Provide the (X, Y) coordinate of the cell's center where the given text is located.  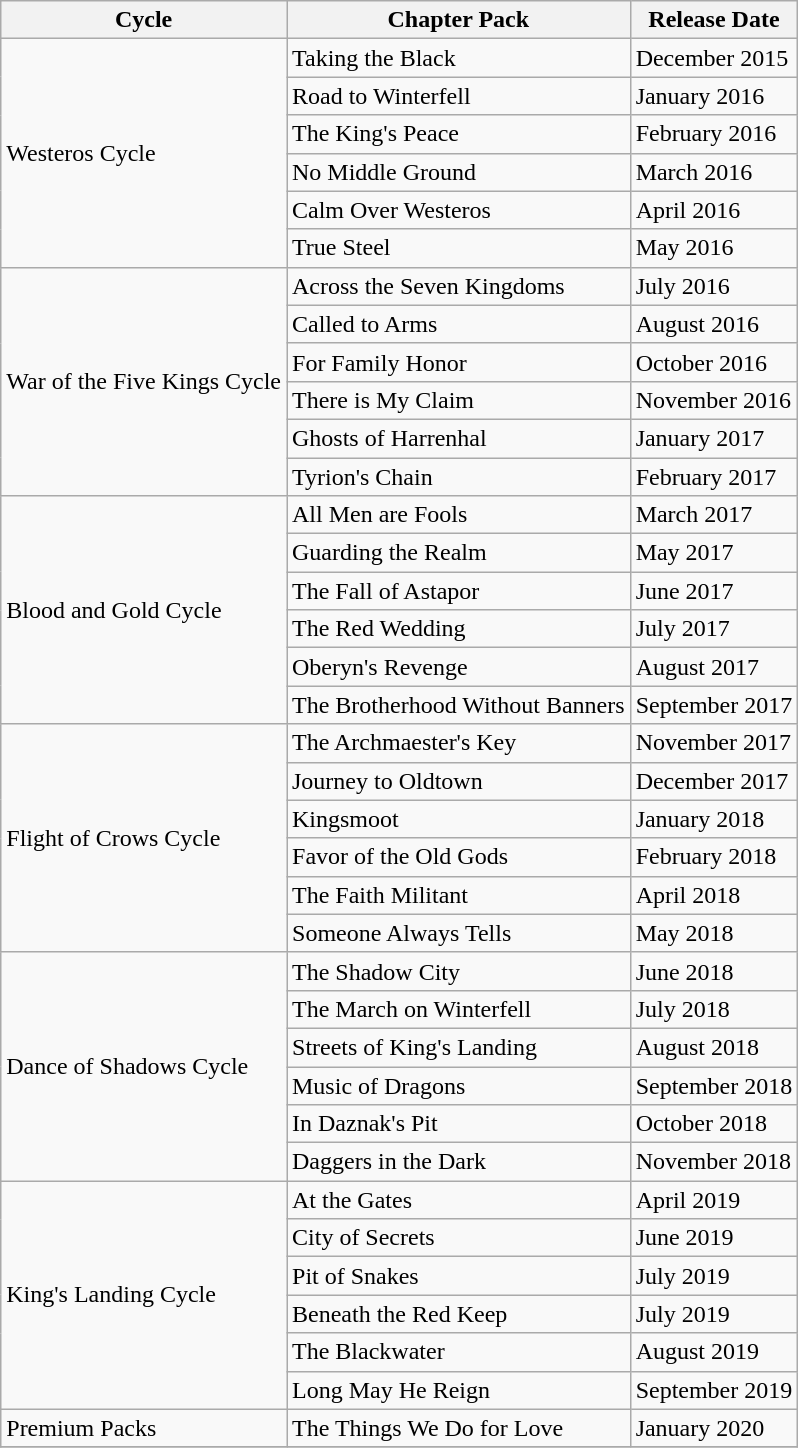
Guarding the Realm (458, 553)
Daggers in the Dark (458, 1162)
Release Date (714, 20)
November 2017 (714, 743)
At the Gates (458, 1200)
Pit of Snakes (458, 1276)
True Steel (458, 248)
The Red Wedding (458, 629)
There is My Claim (458, 400)
August 2019 (714, 1352)
August 2017 (714, 667)
November 2016 (714, 400)
March 2017 (714, 515)
April 2018 (714, 895)
The March on Winterfell (458, 1009)
In Daznak's Pit (458, 1124)
December 2017 (714, 781)
Oberyn's Revenge (458, 667)
May 2017 (714, 553)
September 2017 (714, 705)
The Fall of Astapor (458, 591)
Across the Seven Kingdoms (458, 286)
September 2018 (714, 1085)
April 2019 (714, 1200)
All Men are Fools (458, 515)
Streets of King's Landing (458, 1047)
Favor of the Old Gods (458, 857)
The Brotherhood Without Banners (458, 705)
September 2019 (714, 1390)
Premium Packs (144, 1428)
Called to Arms (458, 324)
November 2018 (714, 1162)
Tyrion's Chain (458, 477)
The Things We Do for Love (458, 1428)
Someone Always Tells (458, 933)
Road to Winterfell (458, 96)
July 2018 (714, 1009)
The Blackwater (458, 1352)
August 2018 (714, 1047)
City of Secrets (458, 1238)
Kingsmoot (458, 819)
Journey to Oldtown (458, 781)
Dance of Shadows Cycle (144, 1066)
Blood and Gold Cycle (144, 610)
June 2017 (714, 591)
War of the Five Kings Cycle (144, 381)
January 2018 (714, 819)
January 2017 (714, 438)
July 2016 (714, 286)
Music of Dragons (458, 1085)
King's Landing Cycle (144, 1295)
The King's Peace (458, 134)
August 2016 (714, 324)
March 2016 (714, 172)
May 2018 (714, 933)
April 2016 (714, 210)
The Shadow City (458, 971)
Westeros Cycle (144, 153)
February 2016 (714, 134)
The Archmaester's Key (458, 743)
Chapter Pack (458, 20)
The Faith Militant (458, 895)
Ghosts of Harrenhal (458, 438)
February 2017 (714, 477)
No Middle Ground (458, 172)
June 2018 (714, 971)
June 2019 (714, 1238)
Cycle (144, 20)
Flight of Crows Cycle (144, 838)
Long May He Reign (458, 1390)
December 2015 (714, 58)
February 2018 (714, 857)
May 2016 (714, 248)
October 2016 (714, 362)
For Family Honor (458, 362)
January 2020 (714, 1428)
January 2016 (714, 96)
Beneath the Red Keep (458, 1314)
October 2018 (714, 1124)
Calm Over Westeros (458, 210)
July 2017 (714, 629)
Taking the Black (458, 58)
